Locate the cell with the specified text and output its (X, Y) center coordinate. 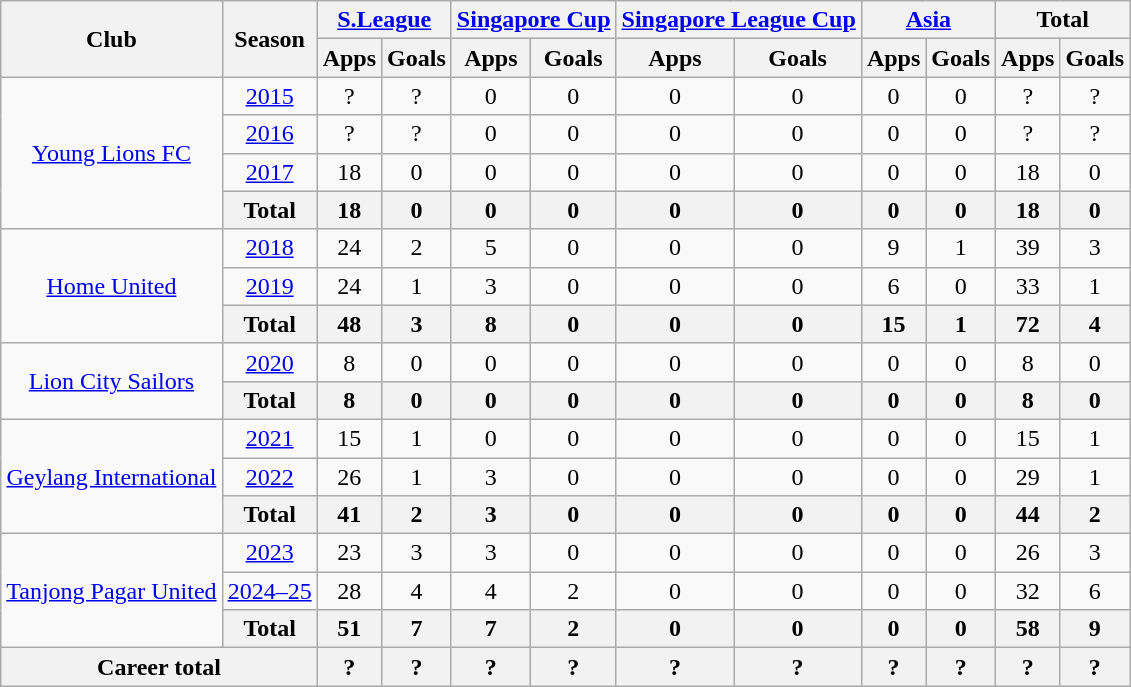
Young Lions FC (112, 153)
51 (349, 629)
29 (1028, 477)
Lion City Sailors (112, 381)
2019 (270, 286)
23 (349, 553)
5 (490, 248)
32 (1028, 591)
Asia (928, 20)
Season (270, 39)
44 (1028, 515)
2022 (270, 477)
Singapore League Cup (738, 20)
Tanjong Pagar United (112, 591)
Geylang International (112, 476)
2024–25 (270, 591)
2021 (270, 438)
2023 (270, 553)
Singapore Cup (534, 20)
72 (1028, 324)
2016 (270, 134)
58 (1028, 629)
33 (1028, 286)
28 (349, 591)
2015 (270, 96)
2017 (270, 172)
39 (1028, 248)
Home United (112, 286)
S.League (384, 20)
Career total (159, 667)
2020 (270, 362)
2018 (270, 248)
48 (349, 324)
41 (349, 515)
Club (112, 39)
